Return the (x, y) coordinate for the center point of the cell that contains the specified text.  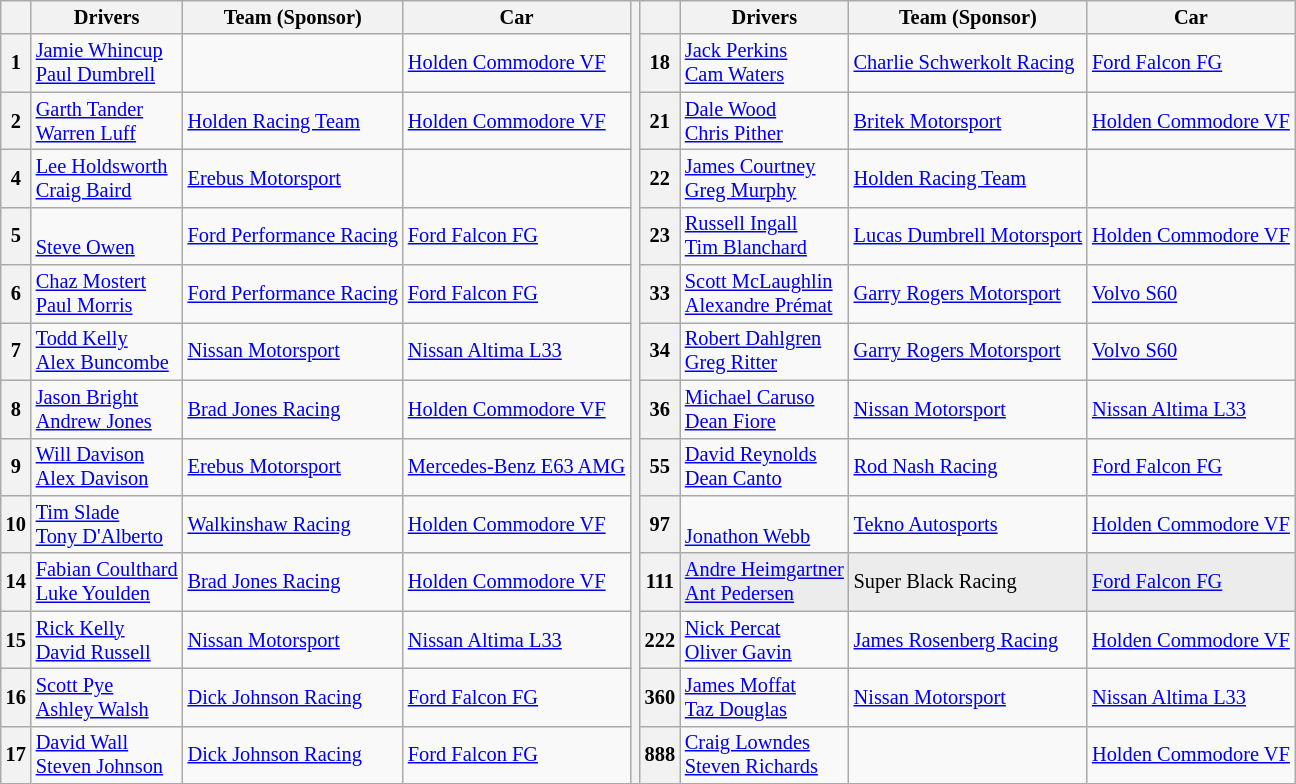
James Moffat Taz Douglas (764, 697)
17 (16, 755)
Andre Heimgartner Ant Pedersen (764, 582)
Michael Caruso Dean Fiore (764, 409)
7 (16, 351)
Jamie Whincup Paul Dumbrell (107, 63)
Nick Percat Oliver Gavin (764, 640)
Chaz Mostert Paul Morris (107, 294)
888 (660, 755)
22 (660, 178)
1 (16, 63)
33 (660, 294)
Dale Wood Chris Pither (764, 121)
Lucas Dumbrell Motorsport (968, 236)
David Reynolds Dean Canto (764, 467)
16 (16, 697)
Walkinshaw Racing (293, 524)
5 (16, 236)
Rick Kelly David Russell (107, 640)
Todd Kelly Alex Buncombe (107, 351)
Russell Ingall Tim Blanchard (764, 236)
36 (660, 409)
6 (16, 294)
Tim Slade Tony D'Alberto (107, 524)
8 (16, 409)
4 (16, 178)
23 (660, 236)
Jonathon Webb (764, 524)
97 (660, 524)
9 (16, 467)
111 (660, 582)
Lee Holdsworth Craig Baird (107, 178)
Rod Nash Racing (968, 467)
David Wall Steven Johnson (107, 755)
Garth Tander Warren Luff (107, 121)
Craig Lowndes Steven Richards (764, 755)
18 (660, 63)
James Rosenberg Racing (968, 640)
360 (660, 697)
Super Black Racing (968, 582)
James Courtney Greg Murphy (764, 178)
15 (16, 640)
Charlie Schwerkolt Racing (968, 63)
34 (660, 351)
Robert Dahlgren Greg Ritter (764, 351)
Jack Perkins Cam Waters (764, 63)
Steve Owen (107, 236)
21 (660, 121)
Scott Pye Ashley Walsh (107, 697)
222 (660, 640)
10 (16, 524)
Will Davison Alex Davison (107, 467)
Mercedes-Benz E63 AMG (516, 467)
Jason Bright Andrew Jones (107, 409)
Tekno Autosports (968, 524)
55 (660, 467)
14 (16, 582)
2 (16, 121)
Scott McLaughlin Alexandre Prémat (764, 294)
Britek Motorsport (968, 121)
Fabian Coulthard Luke Youlden (107, 582)
